Output the [x, y] coordinate of the center of the cell containing the given text.  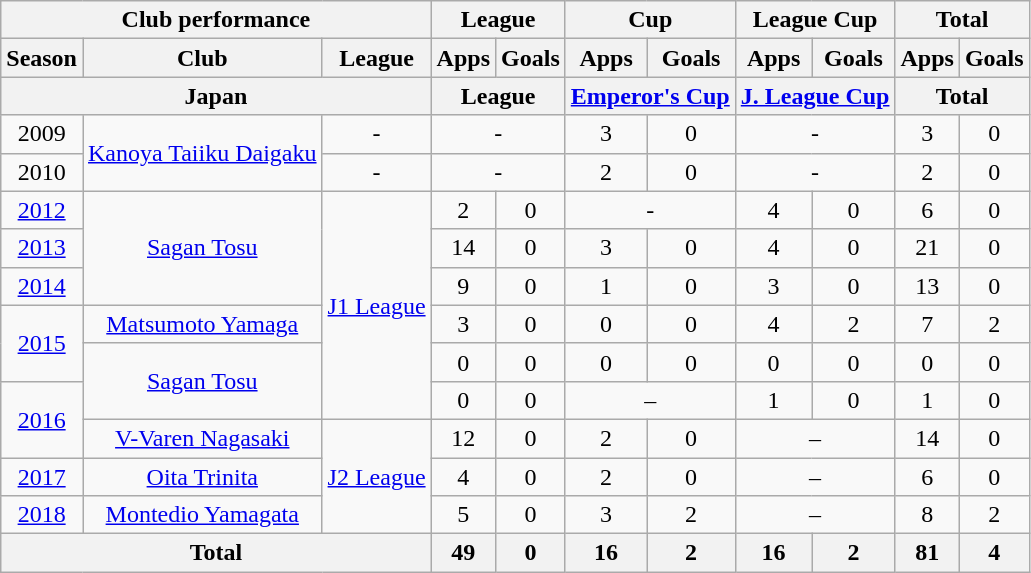
Montedio Yamagata [202, 515]
21 [927, 248]
J1 League [376, 305]
8 [927, 515]
12 [463, 438]
2016 [42, 419]
7 [927, 324]
J2 League [376, 476]
2017 [42, 477]
League Cup [815, 20]
49 [463, 553]
Kanoya Taiiku Daigaku [202, 153]
2014 [42, 286]
2015 [42, 343]
2013 [42, 248]
2009 [42, 134]
Club performance [216, 20]
Season [42, 58]
2012 [42, 210]
J. League Cup [815, 96]
13 [927, 286]
Club [202, 58]
5 [463, 515]
9 [463, 286]
V-Varen Nagasaki [202, 438]
Cup [650, 20]
Oita Trinita [202, 477]
Matsumoto Yamaga [202, 324]
2018 [42, 515]
81 [927, 553]
Emperor's Cup [650, 96]
2010 [42, 172]
Japan [216, 96]
